Pinpoint the cell where the given text exists, returning its (x, y) midpoint coordinate. 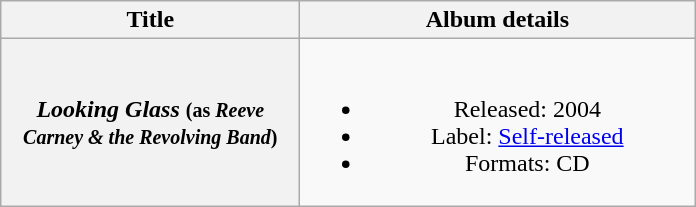
Album details (498, 20)
Title (150, 20)
Released: 2004Label: Self-releasedFormats: CD (498, 122)
Looking Glass (as Reeve Carney & the Revolving Band) (150, 122)
